Locate the cell with the specified text and output its [x, y] center coordinate. 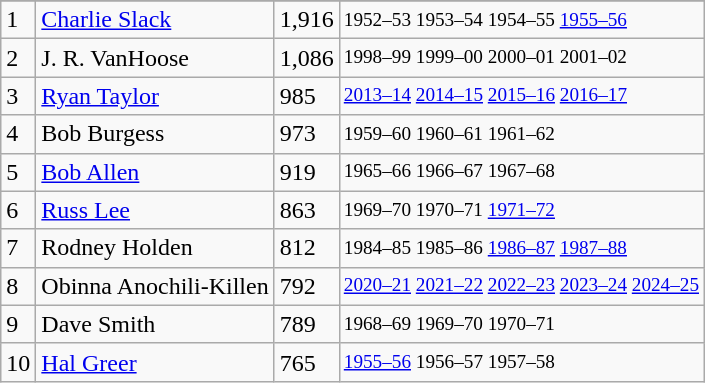
1952–53 1953–54 1954–55 1955–56 [521, 20]
Dave Smith [155, 324]
4 [18, 134]
Bob Allen [155, 172]
792 [306, 286]
6 [18, 210]
985 [306, 96]
Obinna Anochili-Killen [155, 286]
3 [18, 96]
8 [18, 286]
1955–56 1956–57 1957–58 [521, 362]
7 [18, 248]
1,086 [306, 58]
1,916 [306, 20]
789 [306, 324]
1 [18, 20]
1965–66 1966–67 1967–68 [521, 172]
2020–21 2021–22 2022–23 2023–24 2024–25 [521, 286]
1998–99 1999–00 2000–01 2001–02 [521, 58]
1969–70 1970–71 1971–72 [521, 210]
Russ Lee [155, 210]
863 [306, 210]
973 [306, 134]
Bob Burgess [155, 134]
9 [18, 324]
1984–85 1985–86 1986–87 1987–88 [521, 248]
Ryan Taylor [155, 96]
5 [18, 172]
919 [306, 172]
Charlie Slack [155, 20]
1959–60 1960–61 1961–62 [521, 134]
J. R. VanHoose [155, 58]
Hal Greer [155, 362]
765 [306, 362]
2013–14 2014–15 2015–16 2016–17 [521, 96]
10 [18, 362]
Rodney Holden [155, 248]
2 [18, 58]
1968–69 1969–70 1970–71 [521, 324]
812 [306, 248]
